Find where the given text appears and provide that cell's center as [X, Y] coordinate. 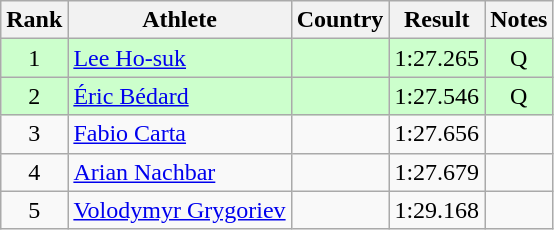
1:27.546 [437, 96]
1 [34, 58]
Rank [34, 20]
Result [437, 20]
Athlete [180, 20]
Fabio Carta [180, 134]
1:27.656 [437, 134]
Lee Ho-suk [180, 58]
3 [34, 134]
Notes [519, 20]
2 [34, 96]
1:27.265 [437, 58]
Country [340, 20]
1:27.679 [437, 172]
Éric Bédard [180, 96]
5 [34, 210]
Volodymyr Grygoriev [180, 210]
4 [34, 172]
1:29.168 [437, 210]
Arian Nachbar [180, 172]
